Return [x, y] of the center of cell containing provided text 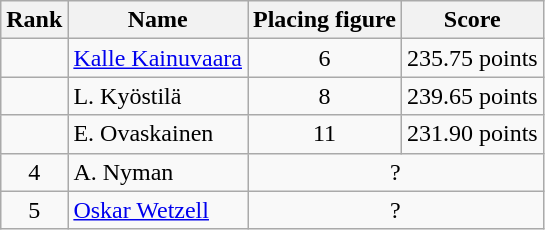
5 [34, 210]
6 [325, 58]
8 [325, 96]
Name [158, 20]
4 [34, 172]
Placing figure [325, 20]
Rank [34, 20]
239.65 points [472, 96]
Kalle Kainuvaara [158, 58]
11 [325, 134]
231.90 points [472, 134]
Score [472, 20]
E. Ovaskainen [158, 134]
A. Nyman [158, 172]
235.75 points [472, 58]
L. Kyöstilä [158, 96]
Oskar Wetzell [158, 210]
